Find where the given text appears and provide that cell's center as (X, Y) coordinate. 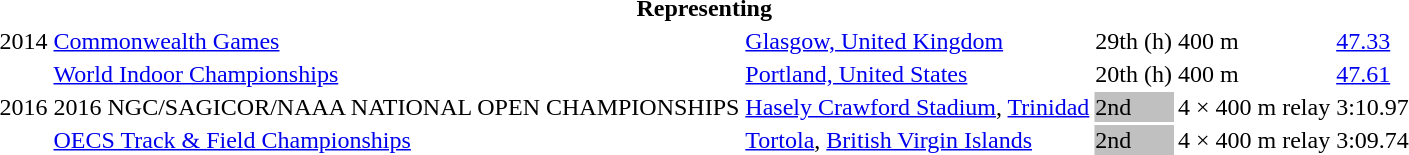
Glasgow, United Kingdom (918, 41)
OECS Track & Field Championships (396, 140)
Tortola, British Virgin Islands (918, 140)
World Indoor Championships (396, 74)
Commonwealth Games (396, 41)
29th (h) (1134, 41)
20th (h) (1134, 74)
2016 NGC/SAGICOR/NAAA NATIONAL OPEN CHAMPIONSHIPS (396, 107)
Portland, United States (918, 74)
Hasely Crawford Stadium, Trinidad (918, 107)
